Provide the (X, Y) coordinate of the cell's center where the given text is located.  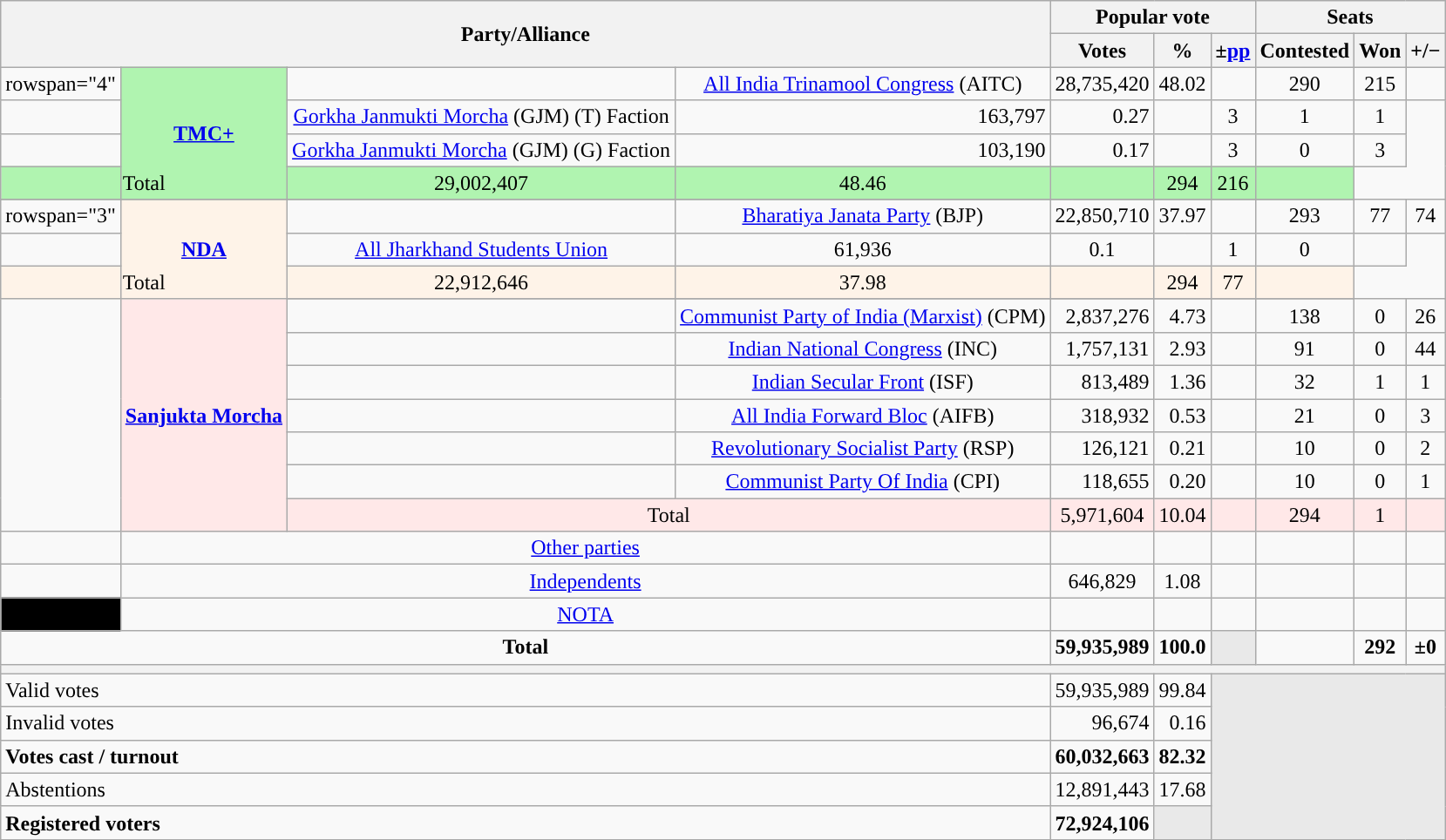
Communist Party of India (Marxist) (CPM) (863, 315)
126,121 (1102, 449)
22,912,646 (481, 282)
10.04 (1182, 515)
138 (1305, 315)
Indian National Congress (INC) (863, 349)
Abstentions (526, 789)
rowspan="3" (61, 216)
±0 (1426, 647)
Independents (586, 581)
61,936 (863, 249)
Party/Alliance (526, 34)
646,829 (1102, 581)
2.93 (1182, 349)
Bharatiya Janata Party (BJP) (863, 216)
103,190 (863, 150)
0.16 (1182, 723)
293 (1305, 216)
NDA (204, 249)
290 (1305, 84)
rowspan="4" (61, 84)
Indian Secular Front (ISF) (863, 382)
292 (1381, 647)
37.98 (863, 282)
Other parties (586, 548)
±pp (1232, 51)
215 (1381, 84)
0.53 (1182, 416)
All India Forward Bloc (AIFB) (863, 416)
1,757,131 (1102, 349)
2 (1426, 449)
72,924,106 (1102, 823)
60,032,663 (1102, 756)
0.21 (1182, 449)
+/− (1426, 51)
48.46 (863, 183)
813,489 (1102, 382)
5,971,604 (1102, 515)
2,837,276 (1102, 315)
TMC+ (204, 133)
17.68 (1182, 789)
1.36 (1182, 382)
48.02 (1182, 84)
0.1 (1102, 249)
% (1182, 51)
29,002,407 (481, 183)
All India Trinamool Congress (AITC) (863, 84)
118,655 (1102, 482)
74 (1426, 216)
Gorkha Janmukti Morcha (GJM) (T) Faction (481, 117)
Revolutionary Socialist Party (RSP) (863, 449)
Contested (1305, 51)
163,797 (863, 117)
0.27 (1102, 117)
12,891,443 (1102, 789)
318,932 (1102, 416)
82.32 (1182, 756)
All Jharkhand Students Union (481, 249)
Votes cast / turnout (526, 756)
216 (1232, 183)
1.08 (1182, 581)
28,735,420 (1102, 84)
Gorkha Janmukti Morcha (GJM) (G) Faction (481, 150)
37.97 (1182, 216)
4.73 (1182, 315)
26 (1426, 315)
21 (1305, 416)
0.17 (1102, 150)
Votes (1102, 51)
Invalid votes (526, 723)
96,674 (1102, 723)
100.0 (1182, 647)
32 (1305, 382)
Valid votes (526, 690)
22,850,710 (1102, 216)
0.20 (1182, 482)
Sanjukta Morcha (204, 415)
44 (1426, 349)
NOTA (586, 614)
Registered voters (526, 823)
91 (1305, 349)
Popular vote (1152, 17)
Seats (1350, 17)
99.84 (1182, 690)
Won (1381, 51)
Communist Party Of India (CPI) (863, 482)
